Locate the cell with the specified text and output its [x, y] center coordinate. 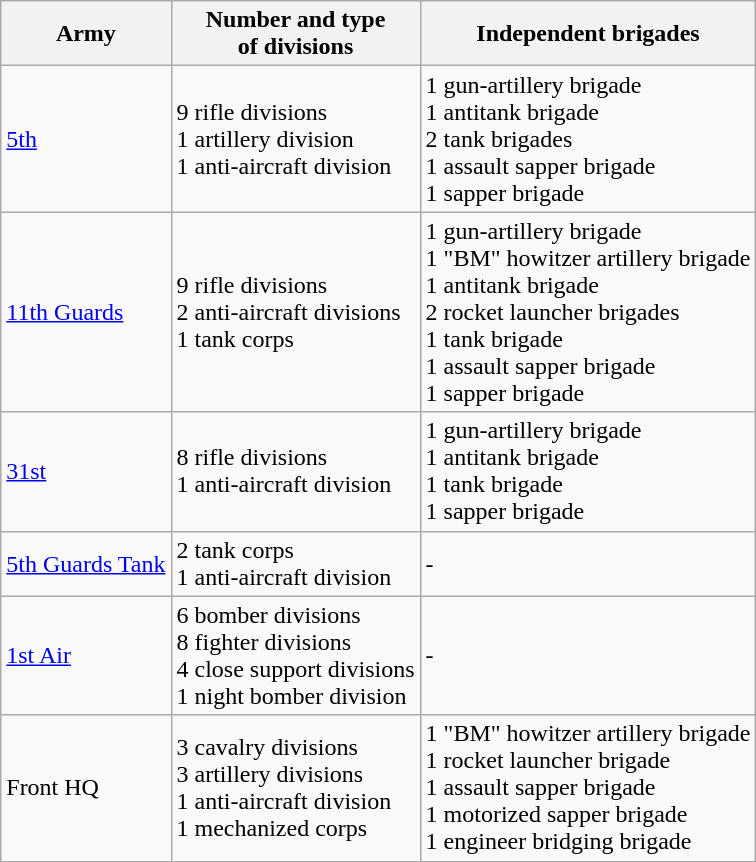
9 rifle divisions1 artillery division1 anti-aircraft division [296, 139]
6 bomber divisions8 fighter divisions4 close support divisions1 night bomber division [296, 656]
Front HQ [86, 788]
Independent brigades [588, 34]
8 rifle divisions1 anti-aircraft division [296, 472]
5th [86, 139]
11th Guards [86, 312]
1st Air [86, 656]
9 rifle divisions2 anti-aircraft divisions1 tank corps [296, 312]
1 "BM" howitzer artillery brigade1 rocket launcher brigade1 assault sapper brigade1 motorized sapper brigade1 engineer bridging brigade [588, 788]
2 tank corps1 anti-aircraft division [296, 564]
1 gun-artillery brigade1 antitank brigade1 tank brigade1 sapper brigade [588, 472]
1 gun-artillery brigade1 antitank brigade2 tank brigades1 assault sapper brigade1 sapper brigade [588, 139]
Number and typeof divisions [296, 34]
31st [86, 472]
5th Guards Tank [86, 564]
3 cavalry divisions3 artillery divisions1 anti-aircraft division1 mechanized corps [296, 788]
Army [86, 34]
